Return (X, Y) of the center of cell containing provided text 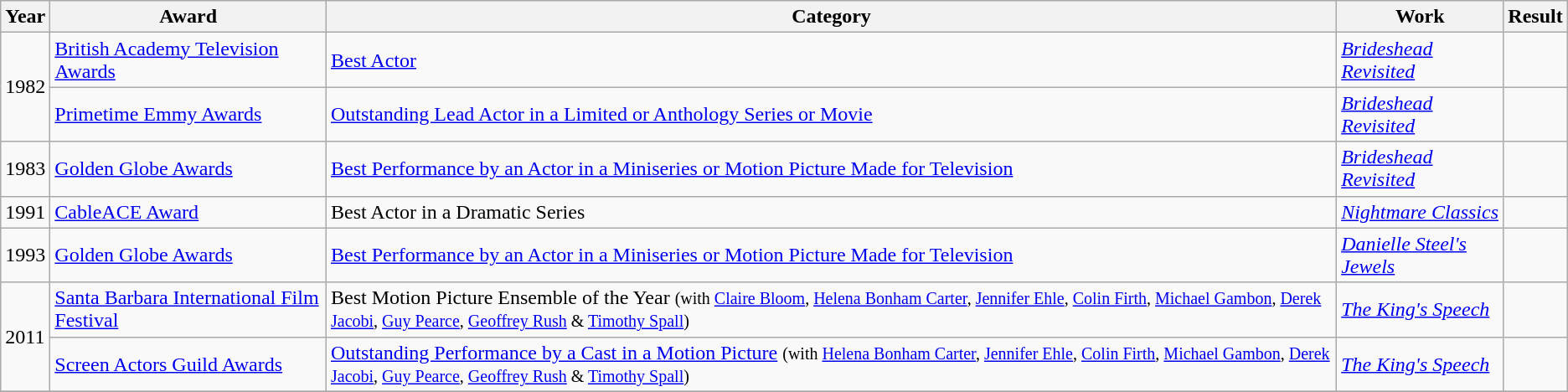
CableACE Award (188, 212)
Category (831, 17)
Screen Actors Guild Awards (188, 364)
Award (188, 17)
1993 (25, 255)
Year (25, 17)
1983 (25, 169)
Santa Barbara International Film Festival (188, 310)
2011 (25, 337)
Best Actor (831, 60)
1982 (25, 87)
Outstanding Lead Actor in a Limited or Anthology Series or Movie (831, 114)
Danielle Steel's Jewels (1421, 255)
British Academy Television Awards (188, 60)
Work (1421, 17)
Primetime Emmy Awards (188, 114)
Best Actor in a Dramatic Series (831, 212)
Nightmare Classics (1421, 212)
1991 (25, 212)
Result (1535, 17)
